Output the (X, Y) coordinate of the center of the cell containing the given text.  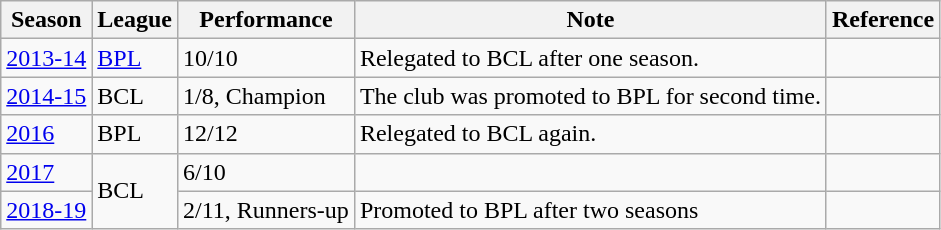
Performance (266, 20)
6/10 (266, 172)
League (135, 20)
2014-15 (46, 96)
Relegated to BCL after one season. (590, 58)
Reference (882, 20)
Note (590, 20)
2/11, Runners-up (266, 210)
The club was promoted to BPL for second time. (590, 96)
2018-19 (46, 210)
2017 (46, 172)
12/12 (266, 134)
Season (46, 20)
2013-14 (46, 58)
10/10 (266, 58)
1/8, Champion (266, 96)
Promoted to BPL after two seasons (590, 210)
2016 (46, 134)
Relegated to BCL again. (590, 134)
